Pinpoint the cell where the given text exists, returning its [x, y] midpoint coordinate. 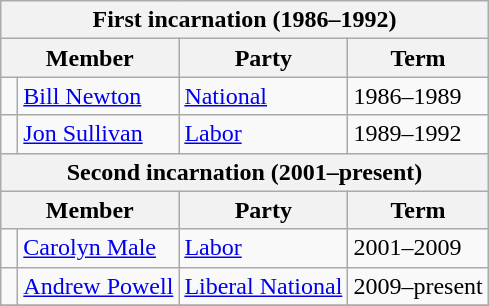
1989–1992 [418, 134]
Liberal National [264, 286]
First incarnation (1986–1992) [244, 20]
Bill Newton [98, 96]
Carolyn Male [98, 248]
Andrew Powell [98, 286]
2009–present [418, 286]
National [264, 96]
Jon Sullivan [98, 134]
1986–1989 [418, 96]
Second incarnation (2001–present) [244, 172]
2001–2009 [418, 248]
